Return (x, y) of the center of cell containing provided text 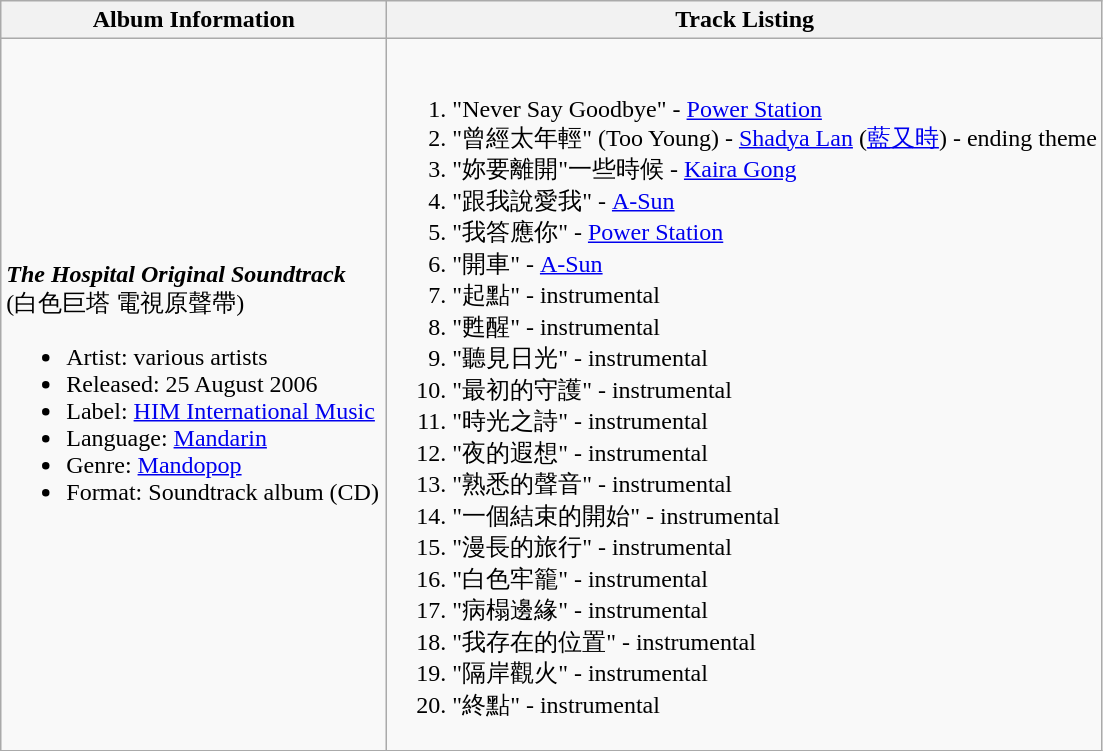
Track Listing (745, 20)
Album Information (194, 20)
